Determine the (X, Y) coordinate at the center of the cell enclosing the given text.  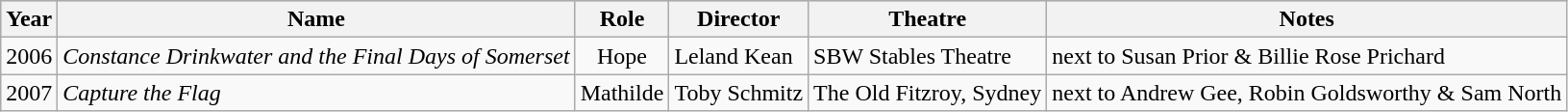
Director (738, 19)
Toby Schmitz (738, 93)
The Old Fitzroy, Sydney (928, 93)
Notes (1307, 19)
2007 (29, 93)
next to Susan Prior & Billie Rose Prichard (1307, 56)
Leland Kean (738, 56)
Role (622, 19)
Capture the Flag (316, 93)
Year (29, 19)
Mathilde (622, 93)
Constance Drinkwater and the Final Days of Somerset (316, 56)
Hope (622, 56)
Theatre (928, 19)
Name (316, 19)
2006 (29, 56)
SBW Stables Theatre (928, 56)
next to Andrew Gee, Robin Goldsworthy & Sam North (1307, 93)
